Find where the given text appears and provide that cell's center as [X, Y] coordinate. 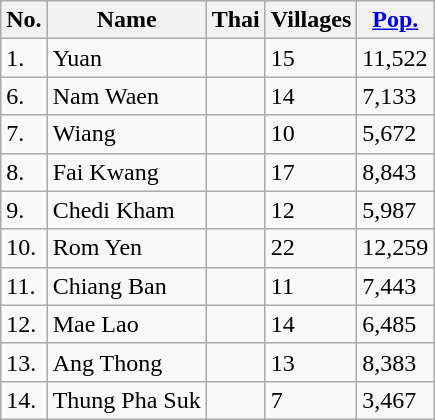
7. [24, 134]
10. [24, 248]
13. [24, 362]
5,987 [396, 210]
22 [311, 248]
Chedi Kham [126, 210]
17 [311, 172]
3,467 [396, 400]
7,443 [396, 286]
Fai Kwang [126, 172]
8. [24, 172]
9. [24, 210]
Nam Waen [126, 96]
11. [24, 286]
7,133 [396, 96]
Mae Lao [126, 324]
1. [24, 58]
6. [24, 96]
Pop. [396, 20]
Thai [236, 20]
5,672 [396, 134]
12 [311, 210]
Ang Thong [126, 362]
Yuan [126, 58]
Thung Pha Suk [126, 400]
Rom Yen [126, 248]
10 [311, 134]
6,485 [396, 324]
8,383 [396, 362]
13 [311, 362]
No. [24, 20]
11,522 [396, 58]
12,259 [396, 248]
12. [24, 324]
Chiang Ban [126, 286]
15 [311, 58]
11 [311, 286]
Name [126, 20]
14. [24, 400]
Villages [311, 20]
8,843 [396, 172]
7 [311, 400]
Wiang [126, 134]
